Capture the cell that displays the provided text and extract its [x, y] central coordinate. 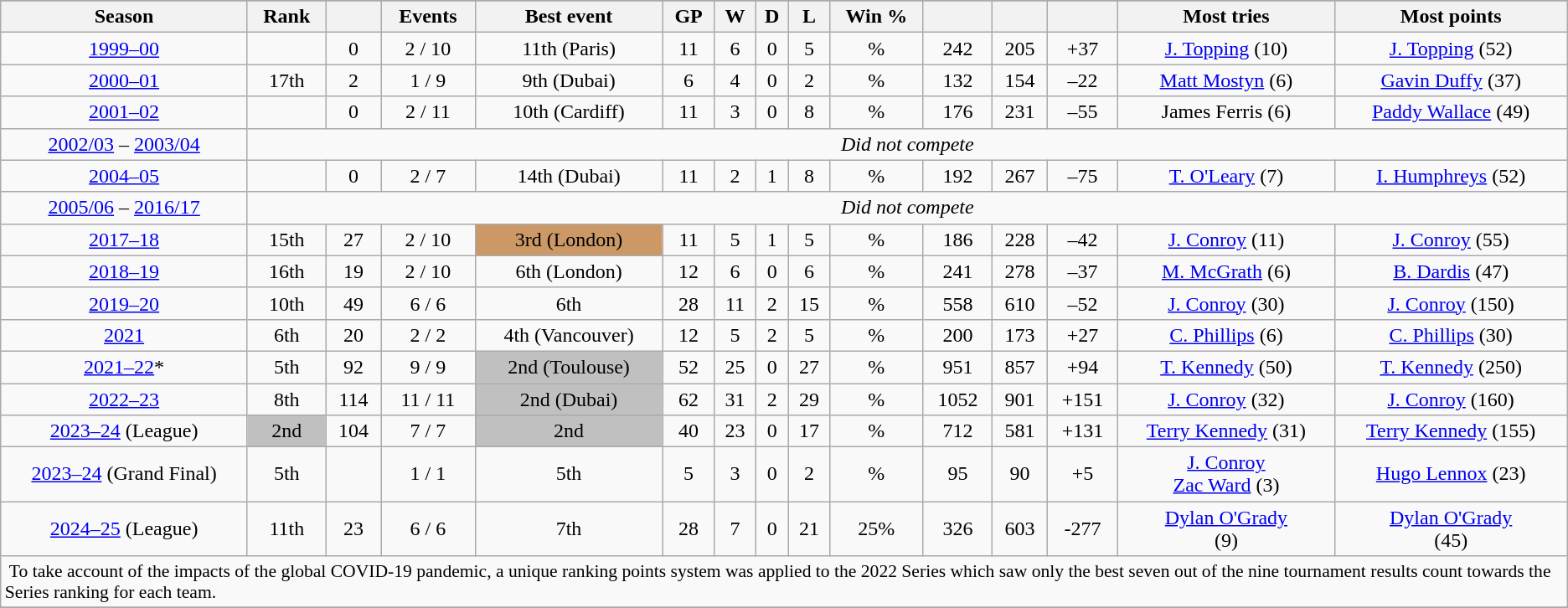
Matt Mostyn (6) [1226, 80]
95 [957, 474]
857 [1020, 367]
17 [809, 431]
62 [689, 399]
603 [1020, 529]
8th [286, 399]
1999–00 [124, 49]
2001–02 [124, 112]
2nd (Dubai) [569, 399]
29 [809, 399]
15th [286, 240]
1052 [957, 399]
186 [957, 240]
2021 [124, 335]
581 [1020, 431]
Events [428, 17]
–37 [1082, 271]
92 [353, 367]
B. Dardis (47) [1451, 271]
+5 [1082, 474]
228 [1020, 240]
I. Humphreys (52) [1451, 176]
192 [957, 176]
Best event [569, 17]
Hugo Lennox (23) [1451, 474]
21 [809, 529]
2 / 2 [428, 335]
3rd (London) [569, 240]
GP [689, 17]
114 [353, 399]
7th [569, 529]
132 [957, 80]
4th (Vancouver) [569, 335]
–55 [1082, 112]
Season [124, 17]
25 [735, 367]
16th [286, 271]
C. Phillips (6) [1226, 335]
176 [957, 112]
J. Conroy (160) [1451, 399]
2002/03 – 2003/04 [124, 144]
Most points [1451, 17]
2000–01 [124, 80]
J. Conroy (150) [1451, 303]
T. O'Leary (7) [1226, 176]
L [809, 17]
J. Conroy (30) [1226, 303]
154 [1020, 80]
17th [286, 80]
2018–19 [124, 271]
+131 [1082, 431]
J. Topping (52) [1451, 49]
2004–05 [124, 176]
+94 [1082, 367]
2019–20 [124, 303]
W [735, 17]
2 / 11 [428, 112]
25% [877, 529]
Gavin Duffy (37) [1451, 80]
–42 [1082, 240]
2022–23 [124, 399]
2017–18 [124, 240]
9 / 9 [428, 367]
2023–24 (League) [124, 431]
6th (London) [569, 271]
J. Conroy Zac Ward (3) [1226, 474]
278 [1020, 271]
J. Topping (10) [1226, 49]
1 / 1 [428, 474]
2024–25 (League) [124, 529]
–52 [1082, 303]
+151 [1082, 399]
–22 [1082, 80]
173 [1020, 335]
+37 [1082, 49]
1 / 9 [428, 80]
49 [353, 303]
Terry Kennedy (31) [1226, 431]
2023–24 (Grand Final) [124, 474]
T. Kennedy (50) [1226, 367]
10th [286, 303]
231 [1020, 112]
901 [1020, 399]
+27 [1082, 335]
11 / 11 [428, 399]
52 [689, 367]
20 [353, 335]
Most tries [1226, 17]
Dylan O'Grady(9) [1226, 529]
T. Kennedy (250) [1451, 367]
40 [689, 431]
267 [1020, 176]
11th [286, 529]
2005/06 – 2016/17 [124, 208]
7 [735, 529]
J. Conroy (11) [1226, 240]
205 [1020, 49]
Dylan O'Grady(45) [1451, 529]
15 [809, 303]
242 [957, 49]
10th (Cardiff) [569, 112]
558 [957, 303]
11th (Paris) [569, 49]
4 [735, 80]
9th (Dubai) [569, 80]
James Ferris (6) [1226, 112]
Paddy Wallace (49) [1451, 112]
951 [957, 367]
2021–22* [124, 367]
200 [957, 335]
-277 [1082, 529]
19 [353, 271]
Rank [286, 17]
326 [957, 529]
J. Conroy (55) [1451, 240]
2nd (Toulouse) [569, 367]
7 / 7 [428, 431]
D [772, 17]
14th (Dubai) [569, 176]
Win % [877, 17]
Terry Kennedy (155) [1451, 431]
M. McGrath (6) [1226, 271]
J. Conroy (32) [1226, 399]
C. Phillips (30) [1451, 335]
–75 [1082, 176]
31 [735, 399]
104 [353, 431]
90 [1020, 474]
712 [957, 431]
241 [957, 271]
2 / 7 [428, 176]
610 [1020, 303]
